Extract the [x, y] coordinate from the center of the cell holding the provided text.  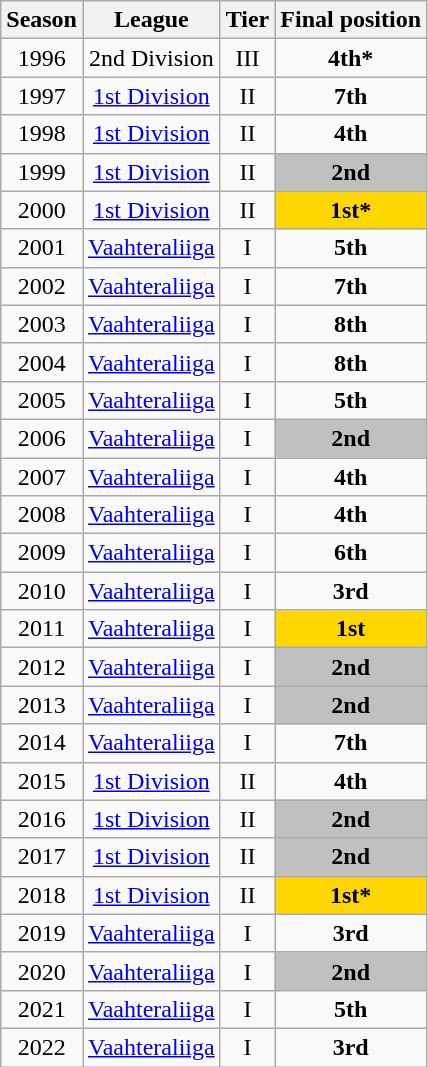
2022 [42, 1047]
1997 [42, 96]
2016 [42, 819]
1st [351, 629]
2019 [42, 933]
2001 [42, 248]
2009 [42, 553]
1999 [42, 172]
1996 [42, 58]
2012 [42, 667]
League [151, 20]
2000 [42, 210]
2018 [42, 895]
2004 [42, 362]
2nd Division [151, 58]
2017 [42, 857]
Final position [351, 20]
2015 [42, 781]
4th* [351, 58]
1998 [42, 134]
2014 [42, 743]
Tier [248, 20]
2008 [42, 515]
2020 [42, 971]
2003 [42, 324]
III [248, 58]
2010 [42, 591]
Season [42, 20]
2002 [42, 286]
2006 [42, 438]
2013 [42, 705]
2005 [42, 400]
6th [351, 553]
2021 [42, 1009]
2007 [42, 477]
2011 [42, 629]
